Identify which cell holds the provided text, then report its (X, Y) central coordinate. 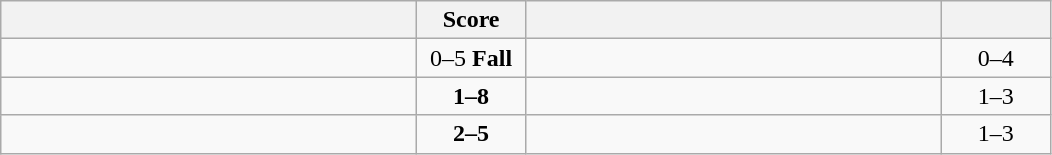
0–4 (996, 58)
0–5 Fall (472, 58)
2–5 (472, 134)
1–8 (472, 96)
Score (472, 20)
